For the text-containing cell, return its midpoint in [X, Y] coordinate format. 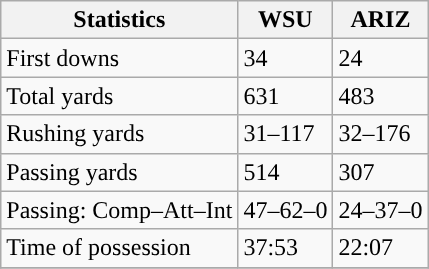
31–117 [286, 134]
ARIZ [380, 20]
24 [380, 58]
Rushing yards [120, 134]
Time of possession [120, 248]
First downs [120, 58]
32–176 [380, 134]
22:07 [380, 248]
WSU [286, 20]
24–37–0 [380, 210]
631 [286, 96]
307 [380, 172]
Passing yards [120, 172]
514 [286, 172]
483 [380, 96]
Statistics [120, 20]
Total yards [120, 96]
37:53 [286, 248]
47–62–0 [286, 210]
Passing: Comp–Att–Int [120, 210]
34 [286, 58]
